Extract the (X, Y) coordinate from the center of the cell holding the provided text.  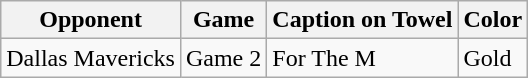
Dallas Mavericks (91, 58)
Game (223, 20)
Caption on Towel (362, 20)
Color (493, 20)
Game 2 (223, 58)
Opponent (91, 20)
For The M (362, 58)
Gold (493, 58)
